Extract the [X, Y] coordinate from the center of the cell holding the provided text.  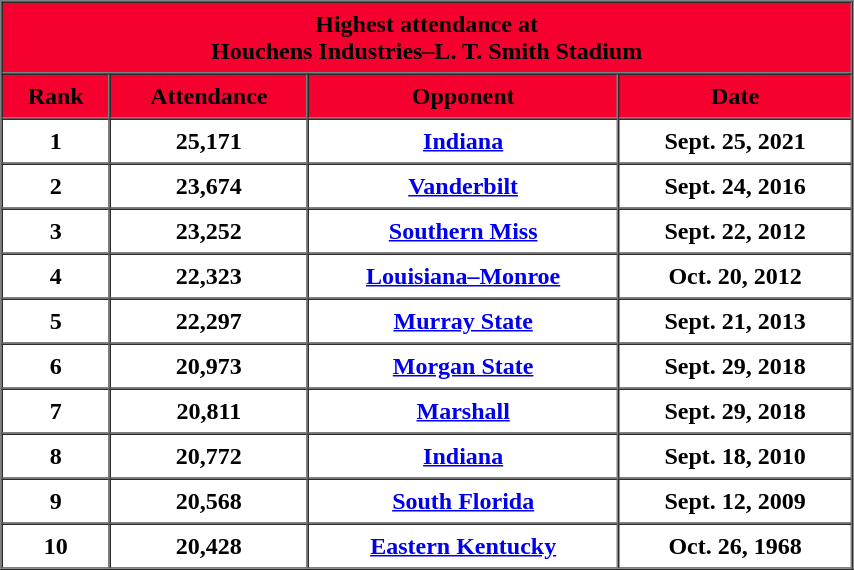
Eastern Kentucky [464, 546]
Highest attendance atHouchens Industries–L. T. Smith Stadium [427, 38]
Opponent [464, 96]
South Florida [464, 500]
Southern Miss [464, 230]
9 [56, 500]
Sept. 18, 2010 [734, 456]
5 [56, 320]
1 [56, 140]
20,428 [209, 546]
Vanderbilt [464, 186]
23,674 [209, 186]
22,297 [209, 320]
Sept. 21, 2013 [734, 320]
Attendance [209, 96]
Date [734, 96]
4 [56, 276]
Sept. 25, 2021 [734, 140]
3 [56, 230]
2 [56, 186]
10 [56, 546]
20,772 [209, 456]
20,568 [209, 500]
23,252 [209, 230]
Murray State [464, 320]
Louisiana–Monroe [464, 276]
6 [56, 366]
7 [56, 410]
20,811 [209, 410]
Sept. 12, 2009 [734, 500]
Morgan State [464, 366]
Sept. 22, 2012 [734, 230]
Oct. 20, 2012 [734, 276]
25,171 [209, 140]
8 [56, 456]
Rank [56, 96]
Oct. 26, 1968 [734, 546]
20,973 [209, 366]
22,323 [209, 276]
Marshall [464, 410]
Sept. 24, 2016 [734, 186]
